Return [x, y] of the center of cell containing provided text 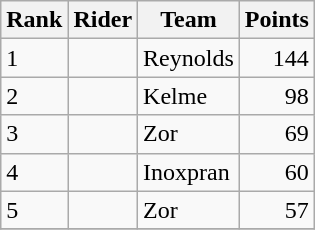
Team [189, 20]
57 [276, 210]
144 [276, 58]
Reynolds [189, 58]
Inoxpran [189, 172]
Kelme [189, 96]
5 [34, 210]
2 [34, 96]
69 [276, 134]
Points [276, 20]
4 [34, 172]
Rank [34, 20]
Rider [103, 20]
1 [34, 58]
3 [34, 134]
60 [276, 172]
98 [276, 96]
